Locate the cell with the specified text and output its [x, y] center coordinate. 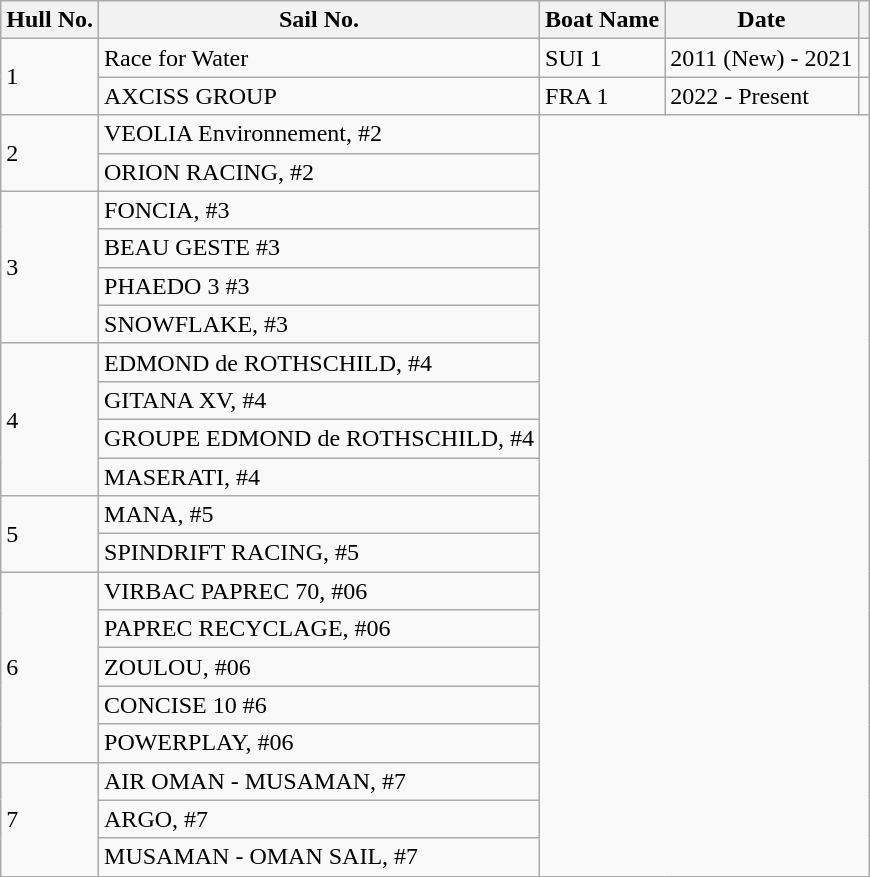
MASERATI, #4 [320, 477]
2011 (New) - 2021 [762, 58]
PAPREC RECYCLAGE, #06 [320, 629]
MANA, #5 [320, 515]
BEAU GESTE #3 [320, 248]
6 [50, 667]
Date [762, 20]
SNOWFLAKE, #3 [320, 324]
2022 - Present [762, 96]
SPINDRIFT RACING, #5 [320, 553]
ARGO, #7 [320, 819]
EDMOND de ROTHSCHILD, #4 [320, 362]
VIRBAC PAPREC 70, #06 [320, 591]
3 [50, 267]
PHAEDO 3 #3 [320, 286]
Race for Water [320, 58]
AIR OMAN - MUSAMAN, #7 [320, 781]
1 [50, 77]
5 [50, 534]
VEOLIA Environnement, #2 [320, 134]
SUI 1 [602, 58]
MUSAMAN - OMAN SAIL, #7 [320, 857]
Boat Name [602, 20]
POWERPLAY, #06 [320, 743]
2 [50, 153]
ORION RACING, #2 [320, 172]
7 [50, 819]
GITANA XV, #4 [320, 400]
FRA 1 [602, 96]
ZOULOU, #06 [320, 667]
CONCISE 10 #6 [320, 705]
GROUPE EDMOND de ROTHSCHILD, #4 [320, 438]
Sail No. [320, 20]
Hull No. [50, 20]
4 [50, 419]
FONCIA, #3 [320, 210]
AXCISS GROUP [320, 96]
